For the text-containing cell, return its midpoint in (X, Y) coordinate format. 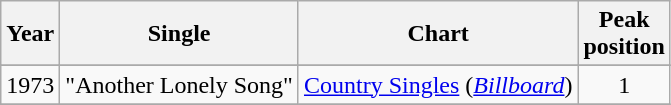
Peakposition (624, 34)
Chart (438, 34)
Country Singles (Billboard) (438, 85)
"Another Lonely Song" (180, 85)
1 (624, 85)
Single (180, 34)
Year (30, 34)
1973 (30, 85)
